Scan for the cell matching the given text and deliver its [X, Y] coordinate at center. 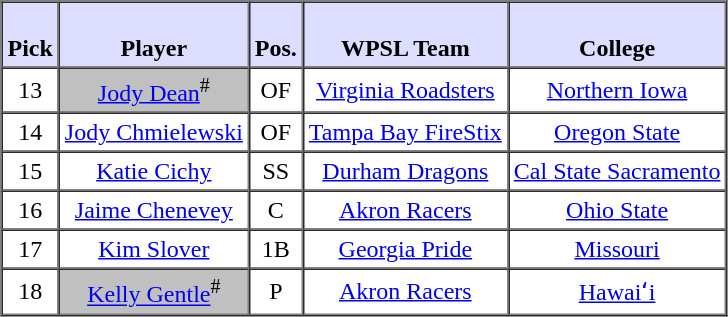
WPSL Team [406, 35]
15 [30, 172]
P [276, 292]
SS [276, 172]
Oregon State [618, 132]
Pos. [276, 35]
16 [30, 210]
Katie Cichy [154, 172]
18 [30, 292]
Kelly Gentle# [154, 292]
C [276, 210]
Virginia Roadsters [406, 90]
Missouri [618, 250]
Cal State Sacramento [618, 172]
1B [276, 250]
Pick [30, 35]
Durham Dragons [406, 172]
Player [154, 35]
Northern Iowa [618, 90]
Tampa Bay FireStix [406, 132]
Jaime Chenevey [154, 210]
Kim Slover [154, 250]
College [618, 35]
13 [30, 90]
14 [30, 132]
Georgia Pride [406, 250]
17 [30, 250]
Hawaiʻi [618, 292]
Jody Dean# [154, 90]
Ohio State [618, 210]
Jody Chmielewski [154, 132]
